Pinpoint the cell where the given text exists, returning its [X, Y] midpoint coordinate. 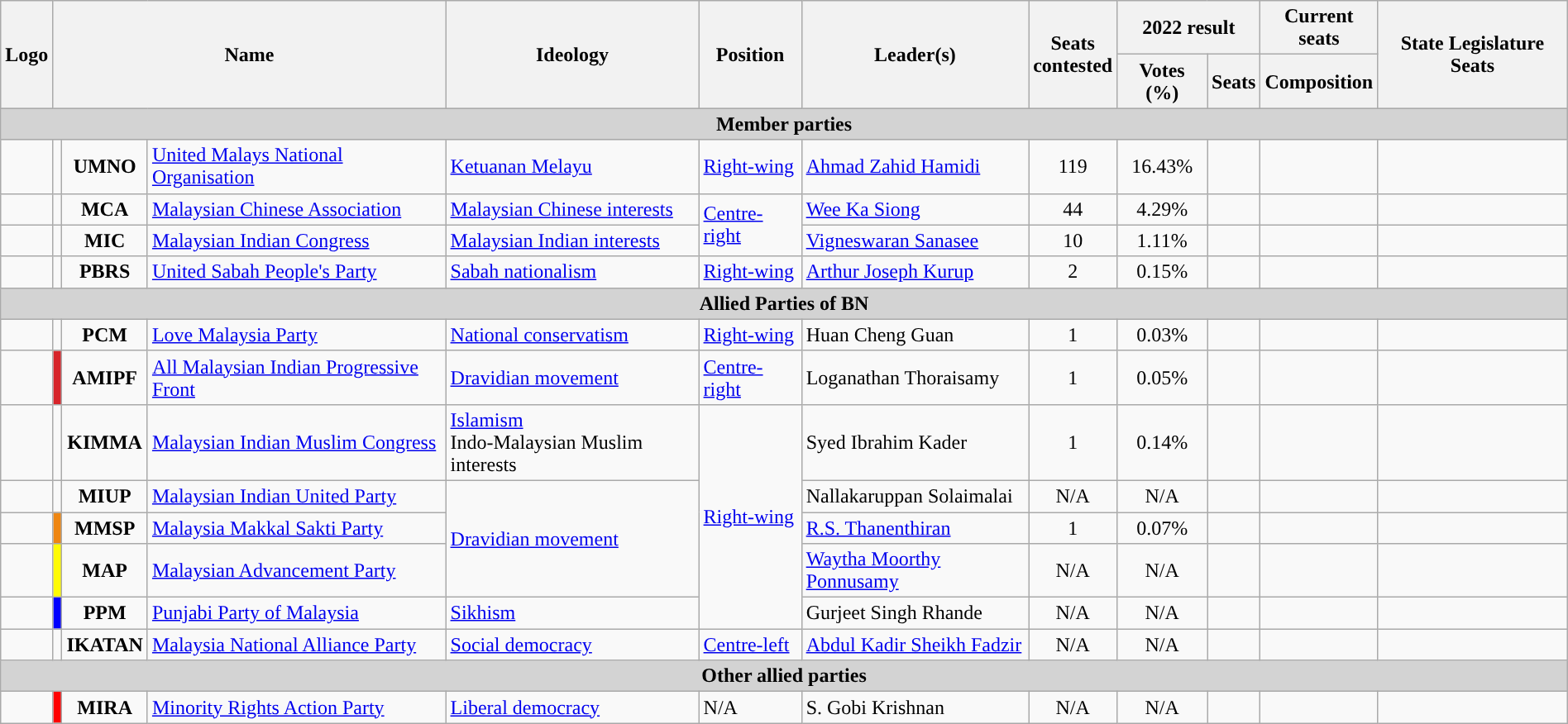
Syed Ibrahim Kader [915, 442]
16.43% [1163, 167]
PBRS [105, 272]
Gurjeet Singh Rhande [915, 613]
Malaysian Indian Muslim Congress [296, 442]
National conservatism [572, 335]
MMSP [105, 528]
2 [1073, 272]
4.29% [1163, 209]
Votes (%) [1163, 81]
Name [250, 55]
Malaysian Advancement Party [296, 570]
2022 result [1189, 28]
Seatscontested [1073, 55]
State Legislature Seats [1473, 55]
Leader(s) [915, 55]
Liberal democracy [572, 707]
0.07% [1163, 528]
Logo [26, 55]
Arthur Joseph Kurup [915, 272]
0.05% [1163, 377]
S. Gobi Krishnan [915, 707]
Wee Ka Siong [915, 209]
Loganathan Thoraisamy [915, 377]
MIRA [105, 707]
0.14% [1163, 442]
119 [1073, 167]
Other allied parties [784, 676]
MIC [105, 241]
Malaysian Indian Congress [296, 241]
10 [1073, 241]
Position [750, 55]
Seats [1234, 81]
Member parties [784, 124]
Punjabi Party of Malaysia [296, 613]
Malaysia National Alliance Party [296, 645]
0.15% [1163, 272]
Malaysian Chinese Association [296, 209]
Ahmad Zahid Hamidi [915, 167]
All Malaysian Indian Progressive Front [296, 377]
Malaysian Indian United Party [296, 496]
Social democracy [572, 645]
MCA [105, 209]
Ideology [572, 55]
Abdul Kadir Sheikh Fadzir [915, 645]
Centre-left [750, 645]
Allied Parties of BN [784, 303]
KIMMA [105, 442]
1.11% [1163, 241]
PCM [105, 335]
PPM [105, 613]
Vigneswaran Sanasee [915, 241]
IKATAN [105, 645]
UMNO [105, 167]
MIUP [105, 496]
Currentseats [1319, 28]
Huan Cheng Guan [915, 335]
Nallakaruppan Solaimalai [915, 496]
Love Malaysia Party [296, 335]
Sabah nationalism [572, 272]
Minority Rights Action Party [296, 707]
MAP [105, 570]
United Sabah People's Party [296, 272]
Composition [1319, 81]
Ketuanan Melayu [572, 167]
Waytha Moorthy Ponnusamy [915, 570]
Islamism Indo-Malaysian Muslim interests [572, 442]
United Malays National Organisation [296, 167]
0.03% [1163, 335]
Malaysia Makkal Sakti Party [296, 528]
AMIPF [105, 377]
44 [1073, 209]
Malaysian Chinese interests [572, 209]
Malaysian Indian interests [572, 241]
R.S. Thanenthiran [915, 528]
Sikhism [572, 613]
